Find where the given text appears and provide that cell's center as [x, y] coordinate. 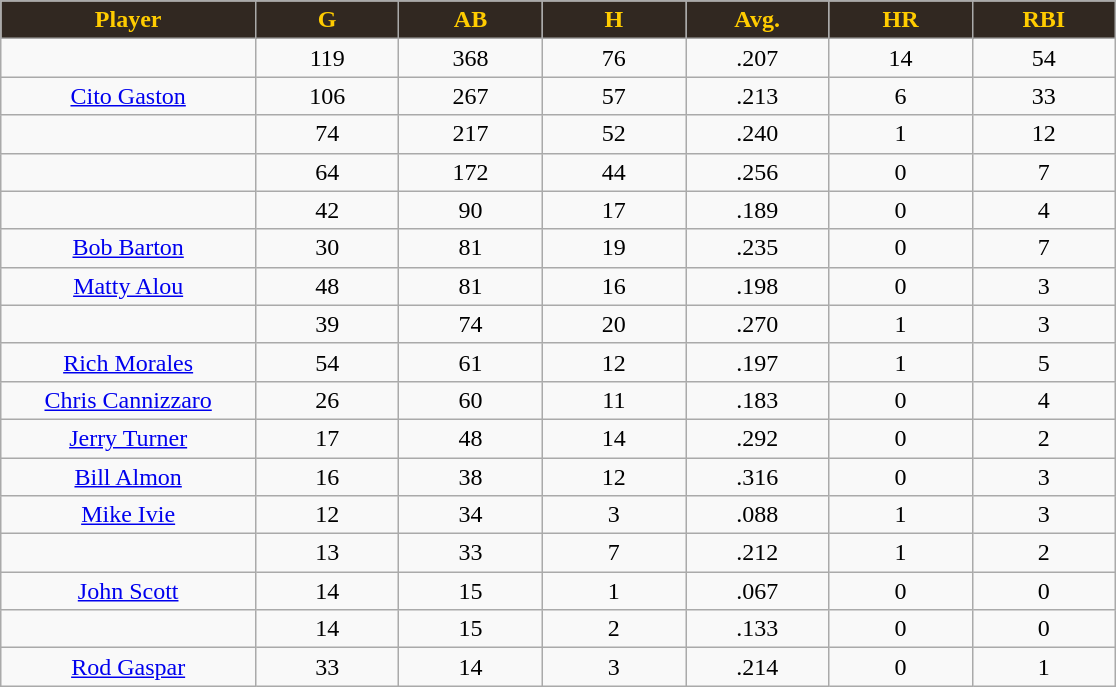
.067 [758, 591]
90 [470, 210]
.240 [758, 134]
.133 [758, 629]
19 [614, 248]
.198 [758, 286]
52 [614, 134]
.256 [758, 172]
30 [328, 248]
.214 [758, 667]
368 [470, 58]
Cito Gaston [128, 96]
.207 [758, 58]
57 [614, 96]
34 [470, 515]
60 [470, 400]
.212 [758, 553]
G [328, 20]
217 [470, 134]
6 [900, 96]
.213 [758, 96]
Chris Cannizzaro [128, 400]
119 [328, 58]
Matty Alou [128, 286]
267 [470, 96]
.197 [758, 362]
HR [900, 20]
61 [470, 362]
H [614, 20]
.235 [758, 248]
Mike Ivie [128, 515]
Bill Almon [128, 477]
Avg. [758, 20]
.292 [758, 438]
.088 [758, 515]
Rich Morales [128, 362]
.270 [758, 324]
.183 [758, 400]
39 [328, 324]
Rod Gaspar [128, 667]
11 [614, 400]
76 [614, 58]
64 [328, 172]
.189 [758, 210]
172 [470, 172]
20 [614, 324]
106 [328, 96]
Bob Barton [128, 248]
38 [470, 477]
John Scott [128, 591]
44 [614, 172]
13 [328, 553]
.316 [758, 477]
42 [328, 210]
RBI [1044, 20]
AB [470, 20]
Jerry Turner [128, 438]
5 [1044, 362]
Player [128, 20]
26 [328, 400]
